Find where the given text appears and provide that cell's center as [x, y] coordinate. 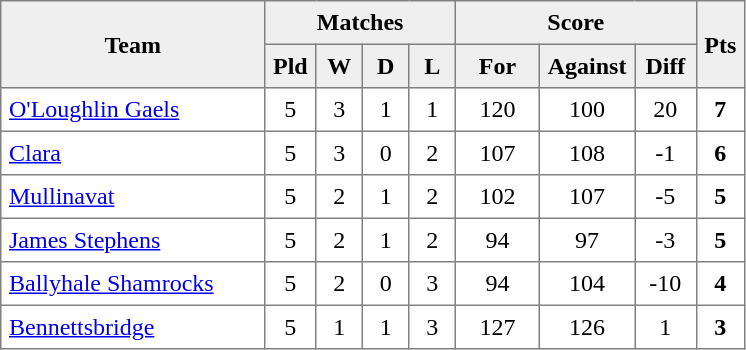
Ballyhale Shamrocks [133, 284]
W [339, 66]
Team [133, 44]
-10 [666, 284]
O'Loughlin Gaels [133, 110]
7 [720, 110]
Diff [666, 66]
4 [720, 284]
Mullinavat [133, 197]
Clara [133, 153]
Score [576, 23]
100 [586, 110]
Pld [290, 66]
104 [586, 284]
Against [586, 66]
102 [497, 197]
120 [497, 110]
127 [497, 327]
James Stephens [133, 240]
126 [586, 327]
D [385, 66]
20 [666, 110]
Matches [360, 23]
6 [720, 153]
-3 [666, 240]
Pts [720, 44]
108 [586, 153]
L [432, 66]
For [497, 66]
97 [586, 240]
-5 [666, 197]
Bennettsbridge [133, 327]
-1 [666, 153]
